Capture the cell that displays the provided text and extract its [x, y] central coordinate. 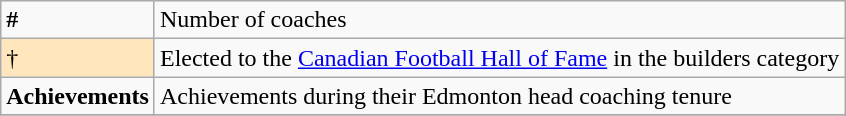
† [78, 58]
Achievements [78, 96]
Elected to the Canadian Football Hall of Fame in the builders category [499, 58]
Number of coaches [499, 20]
# [78, 20]
Achievements during their Edmonton head coaching tenure [499, 96]
